Search for the cell housing the specified text and yield its (x, y) center coordinate. 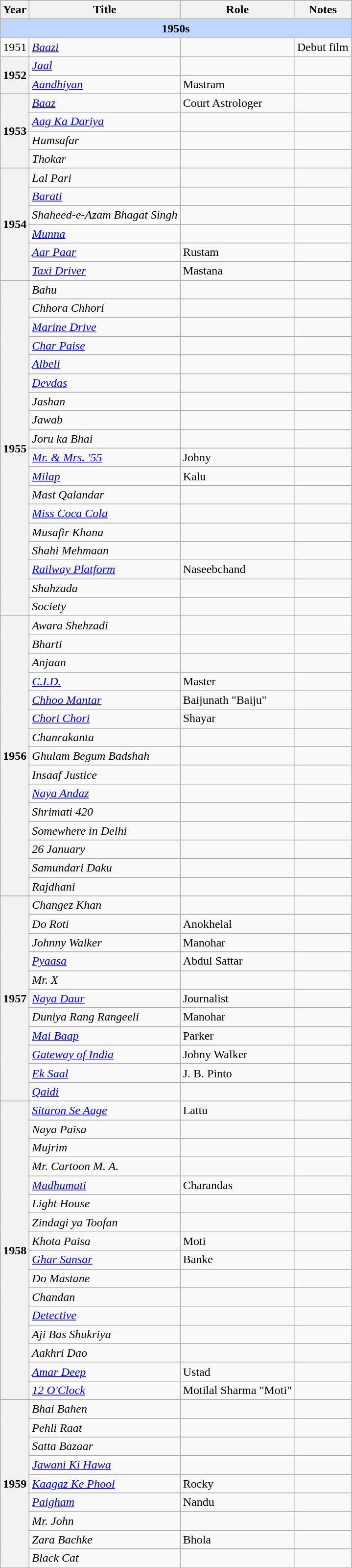
Naseebchand (237, 570)
Jawab (105, 420)
26 January (105, 849)
Albeli (105, 364)
Qaidi (105, 1092)
Ghar Sansar (105, 1260)
Rocky (237, 1484)
Pehli Raat (105, 1428)
Parker (237, 1036)
1952 (15, 75)
Abdul Sattar (237, 961)
Naya Andaz (105, 793)
Mr. & Mrs. '55 (105, 457)
Charandas (237, 1185)
Chori Chori (105, 719)
Jaal (105, 66)
Banke (237, 1260)
Anokhelal (237, 924)
Lal Pari (105, 177)
Chanrakanta (105, 737)
1951 (15, 47)
Shayar (237, 719)
Year (15, 10)
Somewhere in Delhi (105, 831)
Chhora Chhori (105, 308)
Munna (105, 234)
Notes (323, 10)
Joru ka Bhai (105, 439)
Railway Platform (105, 570)
Shahzada (105, 588)
Mai Baap (105, 1036)
Shahi Mehmaan (105, 551)
Light House (105, 1204)
Humsafar (105, 140)
1957 (15, 999)
Insaaf Justice (105, 774)
Johny (237, 457)
1958 (15, 1250)
Aakhri Dao (105, 1353)
Baijunath "Baiju" (237, 700)
Madhumati (105, 1185)
1950s (176, 28)
Master (237, 681)
Mast Qalandar (105, 495)
Mastram (237, 84)
Rustam (237, 252)
Awara Shehzadi (105, 625)
Amar Deep (105, 1371)
Johnny Walker (105, 943)
1959 (15, 1483)
Ustad (237, 1371)
12 O'Clock (105, 1390)
1955 (15, 448)
Bahu (105, 290)
Aag Ka Dariya (105, 122)
Khota Paisa (105, 1241)
Musafir Khana (105, 532)
Mr. X (105, 980)
Aar Paar (105, 252)
Pyaasa (105, 961)
Marine Drive (105, 327)
Mujrim (105, 1148)
Chandan (105, 1297)
1953 (15, 131)
Taxi Driver (105, 271)
Baaz (105, 103)
Bhai Bahen (105, 1409)
Shaheed-e-Azam Bhagat Singh (105, 215)
Rajdhani (105, 887)
Zindagi ya Toofan (105, 1222)
Naya Daur (105, 998)
Kaagaz Ke Phool (105, 1484)
Role (237, 10)
Char Paise (105, 346)
Paigham (105, 1502)
Satta Bazaar (105, 1446)
J. B. Pinto (237, 1073)
Kalu (237, 476)
Do Mastane (105, 1278)
Barati (105, 196)
Thokar (105, 159)
Moti (237, 1241)
Naya Paisa (105, 1129)
Mr. Cartoon M. A. (105, 1167)
Aji Bas Shukriya (105, 1334)
C.I.D. (105, 681)
Aandhiyan (105, 84)
Baazi (105, 47)
Samundari Daku (105, 868)
Duniya Rang Rangeeli (105, 1017)
Detective (105, 1316)
Shrimati 420 (105, 812)
Nandu (237, 1502)
Ghulam Begum Badshah (105, 756)
Mr. John (105, 1521)
Changez Khan (105, 905)
Devdas (105, 383)
Milap (105, 476)
Motilal Sharma "Moti" (237, 1390)
Do Roti (105, 924)
1956 (15, 756)
Gateway of India (105, 1054)
Bharti (105, 644)
Title (105, 10)
Johny Walker (237, 1054)
Lattu (237, 1110)
Journalist (237, 998)
Chhoo Mantar (105, 700)
1954 (15, 224)
Zara Bachke (105, 1540)
Sitaron Se Aage (105, 1110)
Society (105, 607)
Miss Coca Cola (105, 513)
Black Cat (105, 1558)
Jashan (105, 401)
Anjaan (105, 663)
Jawani Ki Hawa (105, 1465)
Ek Saal (105, 1073)
Bhola (237, 1540)
Court Astrologer (237, 103)
Mastana (237, 271)
Debut film (323, 47)
